Provide the [x, y] coordinate of the cell's center where the given text is located.  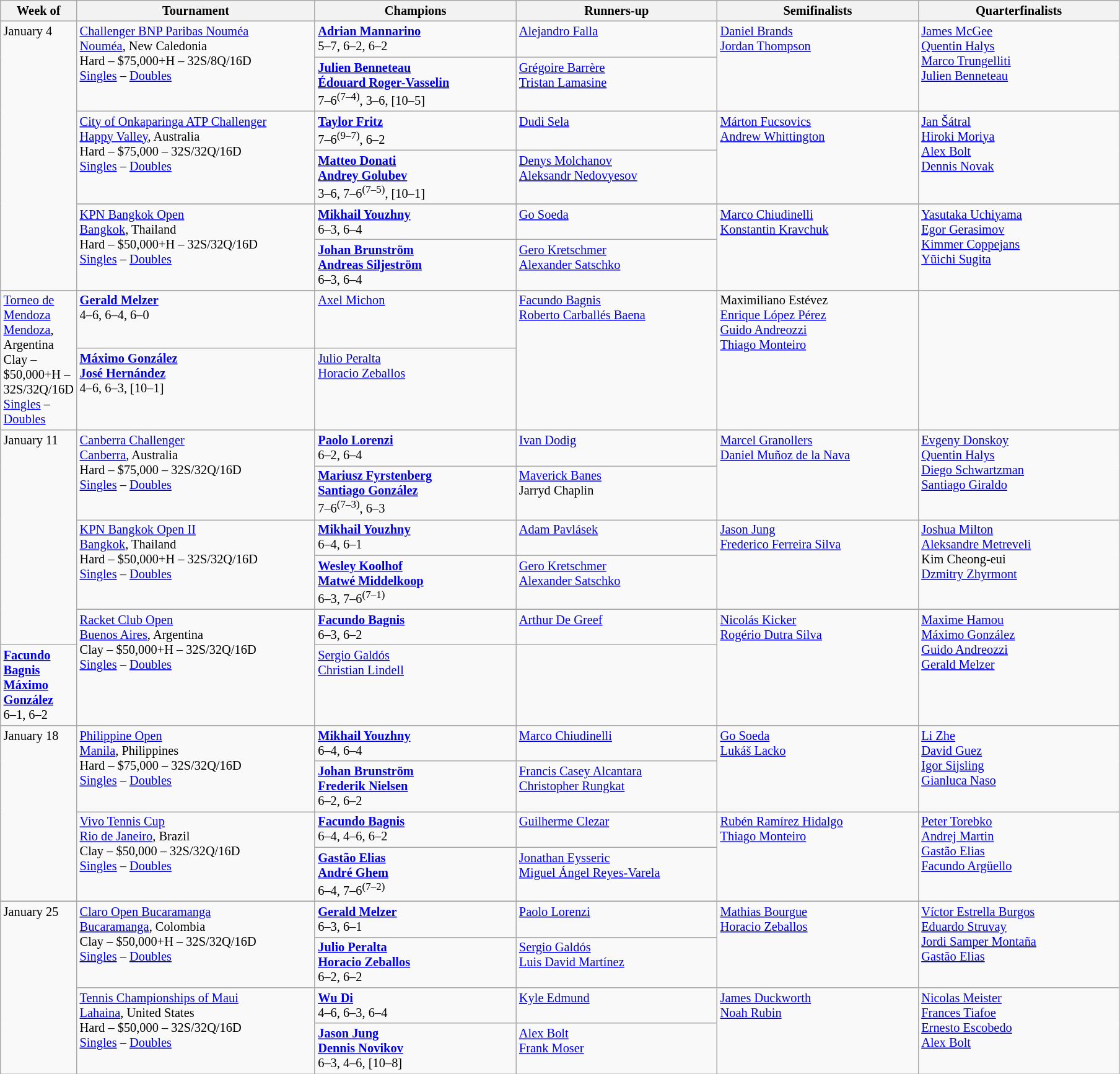
Facundo Bagnis Roberto Carballés Baena [617, 360]
Torneo de MendozaMendoza, ArgentinaClay – $50,000+H – 32S/32Q/16DSingles – Doubles [38, 360]
Paolo Lorenzi [617, 919]
Claro Open BucaramangaBucaramanga, Colombia Clay – $50,000+H – 32S/32Q/16DSingles – Doubles [196, 944]
Go Soeda [617, 222]
Tennis Championships of MauiLahaina, United States Hard – $50,000 – 32S/32Q/16DSingles – Doubles [196, 1030]
City of Onkaparinga ATP ChallengerHappy Valley, Australia Hard – $75,000 – 32S/32Q/16DSingles – Doubles [196, 157]
Jan Šátral Hiroki Moriya Alex Bolt Dennis Novak [1018, 157]
Tournament [196, 11]
Johan Brunström Andreas Siljeström6–3, 6–4 [415, 265]
Jason Jung Dennis Novikov6–3, 4–6, [10–8] [415, 1049]
Jason Jung Frederico Ferreira Silva [818, 564]
Marco Chiudinelli [617, 743]
Sergio Galdós Christian Lindell [415, 685]
Maximiliano Estévez Enrique López Pérez Guido Andreozzi Thiago Monteiro [818, 360]
Daniel Brands Jordan Thompson [818, 66]
Guilherme Clezar [617, 829]
Sergio Galdós Luis David Martínez [617, 962]
Maverick Banes Jarryd Chaplin [617, 492]
Racket Club OpenBuenos Aires, Argentina Clay – $50,000+H – 32S/32Q/16DSingles – Doubles [196, 667]
Alex Bolt Frank Moser [617, 1049]
KPN Bangkok Open IIBangkok, Thailand Hard – $50,000+H – 32S/32Q/16DSingles – Doubles [196, 564]
Taylor Fritz7–6(9–7), 6–2 [415, 130]
Mikhail Youzhny6–4, 6–4 [415, 743]
Evgeny Donskoy Quentin Halys Diego Schwartzman Santiago Giraldo [1018, 475]
January 18 [38, 813]
Grégoire Barrère Tristan Lamasine [617, 84]
Semifinalists [818, 11]
James McGee Quentin Halys Marco Trungelliti Julien Benneteau [1018, 66]
Gerald Melzer4–6, 6–4, 6–0 [196, 319]
Rubén Ramírez Hidalgo Thiago Monteiro [818, 856]
Márton Fucsovics Andrew Whittington [818, 157]
Facundo Bagnis Máximo González6–1, 6–2 [38, 685]
Adrian Mannarino5–7, 6–2, 6–2 [415, 39]
Wu Di 4–6, 6–3, 6–4 [415, 1005]
Facundo Bagnis 6–4, 4–6, 6–2 [415, 829]
Mathias Bourgue Horacio Zeballos [818, 944]
Gerald Melzer6–3, 6–1 [415, 919]
Mikhail Youzhny6–4, 6–1 [415, 537]
Adam Pavlásek [617, 537]
January 25 [38, 988]
Ivan Dodig [617, 447]
Alejandro Falla [617, 39]
Denys Molchanov Aleksandr Nedovyesov [617, 177]
Nicolas Meister Frances Tiafoe Ernesto Escobedo Alex Bolt [1018, 1030]
James Duckworth Noah Rubin [818, 1030]
Challenger BNP Paribas NouméaNouméa, New Caledonia Hard – $75,000+H – 32S/8Q/16DSingles – Doubles [196, 66]
Mariusz Fyrstenberg Santiago González7–6(7–3), 6–3 [415, 492]
Julio Peralta Horacio Zeballos6–2, 6–2 [415, 962]
January 4 [38, 156]
Li Zhe David Guez Igor Sijsling Gianluca Naso [1018, 768]
Arthur De Greef [617, 627]
Matteo Donati Andrey Golubev 3–6, 7–6(7–5), [10–1] [415, 177]
Yasutaka Uchiyama Egor Gerasimov Kimmer Coppejans Yūichi Sugita [1018, 247]
Facundo Bagnis 6–3, 6–2 [415, 627]
Víctor Estrella Burgos Eduardo Struvay Jordi Samper Montaña Gastão Elias [1018, 944]
Máximo González José Hernández4–6, 6–3, [10–1] [196, 389]
January 11 [38, 537]
KPN Bangkok OpenBangkok, Thailand Hard – $50,000+H – 32S/32Q/16DSingles – Doubles [196, 247]
Kyle Edmund [617, 1005]
Joshua Milton Aleksandre Metreveli Kim Cheong-eui Dzmitry Zhyrmont [1018, 564]
Go Soeda Lukáš Lacko [818, 768]
Wesley Koolhof Matwé Middelkoop6–3, 7–6(7–1) [415, 583]
Marco Chiudinelli Konstantin Kravchuk [818, 247]
Champions [415, 11]
Canberra ChallengerCanberra, Australia Hard – $75,000 – 32S/32Q/16DSingles – Doubles [196, 475]
Julien Benneteau Édouard Roger-Vasselin 7–6(7–4), 3–6, [10–5] [415, 84]
Maxime Hamou Máximo González Guido Andreozzi Gerald Melzer [1018, 667]
Axel Michon [415, 319]
Julio Peralta Horacio Zeballos [415, 389]
Vivo Tennis CupRio de Janeiro, Brazil Clay – $50,000 – 32S/32Q/16DSingles – Doubles [196, 856]
Week of [38, 11]
Gastão Elias André Ghem 6–4, 7–6(7–2) [415, 874]
Quarterfinalists [1018, 11]
Johan Brunström Frederik Nielsen6–2, 6–2 [415, 786]
Philippine OpenManila, Philippines Hard – $75,000 – 32S/32Q/16DSingles – Doubles [196, 768]
Paolo Lorenzi6–2, 6–4 [415, 447]
Runners-up [617, 11]
Francis Casey Alcantara Christopher Rungkat [617, 786]
Jonathan Eysseric Miguel Ángel Reyes-Varela [617, 874]
Marcel Granollers Daniel Muñoz de la Nava [818, 475]
Nicolás Kicker Rogério Dutra Silva [818, 667]
Mikhail Youzhny6–3, 6–4 [415, 222]
Peter Torebko Andrej Martin Gastão Elias Facundo Argüello [1018, 856]
Dudi Sela [617, 130]
